Return [X, Y] of the center of cell containing provided text 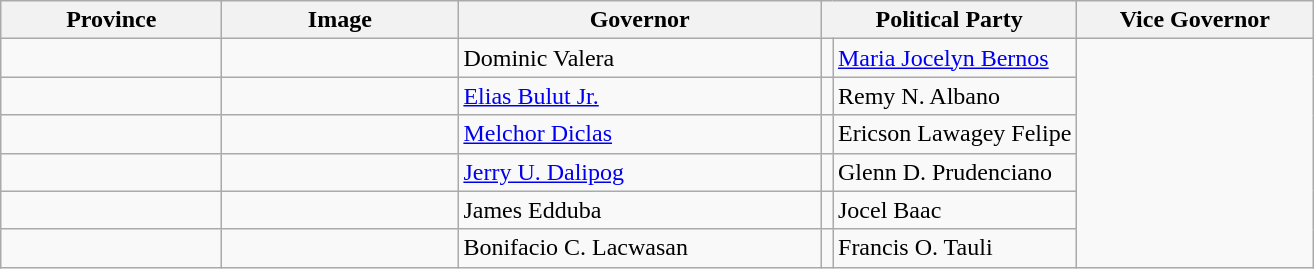
Melchor Diclas [640, 134]
Remy N. Albano [954, 96]
Elias Bulut Jr. [640, 96]
Maria Jocelyn Bernos [954, 58]
James Edduba [640, 210]
Image [340, 20]
Political Party [948, 20]
Ericson Lawagey Felipe [954, 134]
Francis O. Tauli [954, 248]
Jerry U. Dalipog [640, 172]
Vice Governor [1195, 20]
Jocel Baac [954, 210]
Province [112, 20]
Dominic Valera [640, 58]
Governor [640, 20]
Glenn D. Prudenciano [954, 172]
Bonifacio C. Lacwasan [640, 248]
